Locate the cell with the specified text and output its (x, y) center coordinate. 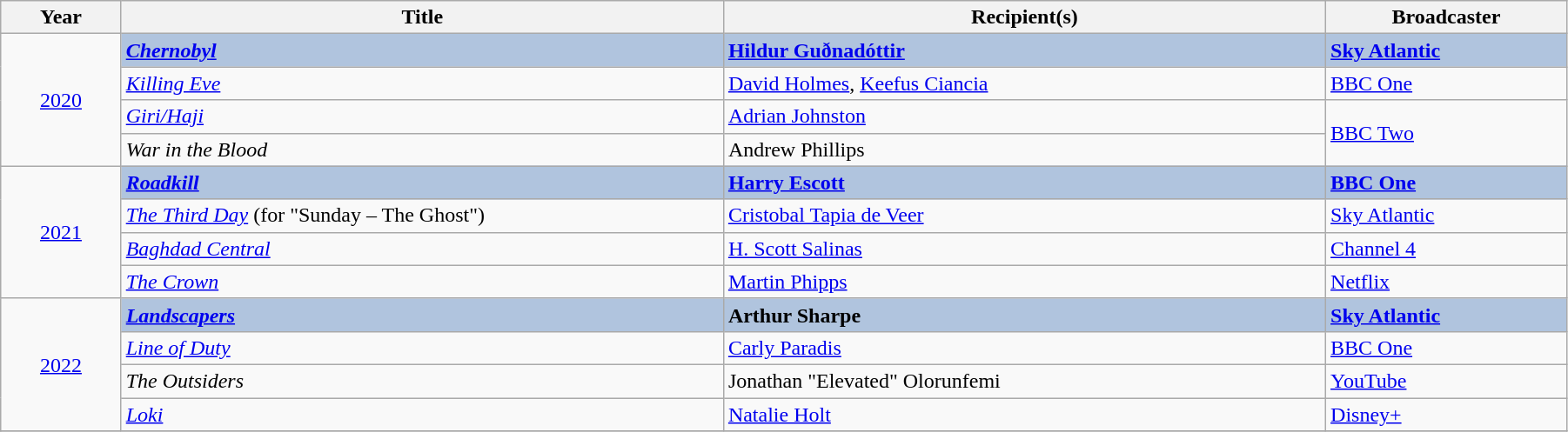
War in the Blood (422, 150)
Channel 4 (1446, 249)
H. Scott Salinas (1024, 249)
2020 (61, 100)
Landscapers (422, 315)
Hildur Guðnadóttir (1024, 50)
Disney+ (1446, 415)
Andrew Phillips (1024, 150)
BBC Two (1446, 133)
The Third Day (for "Sunday – The Ghost") (422, 216)
Title (422, 17)
Arthur Sharpe (1024, 315)
David Holmes, Keefus Ciancia (1024, 83)
Killing Eve (422, 83)
Adrian Johnston (1024, 116)
The Outsiders (422, 381)
Loki (422, 415)
Roadkill (422, 183)
Baghdad Central (422, 249)
Recipient(s) (1024, 17)
Line of Duty (422, 348)
The Crown (422, 282)
2022 (61, 364)
Harry Escott (1024, 183)
Martin Phipps (1024, 282)
Jonathan "Elevated" Olorunfemi (1024, 381)
Chernobyl (422, 50)
Netflix (1446, 282)
Giri/Haji (422, 116)
YouTube (1446, 381)
Carly Paradis (1024, 348)
Year (61, 17)
Natalie Holt (1024, 415)
Broadcaster (1446, 17)
2021 (61, 232)
Cristobal Tapia de Veer (1024, 216)
